Extract the (X, Y) coordinate from the center of the cell holding the provided text.  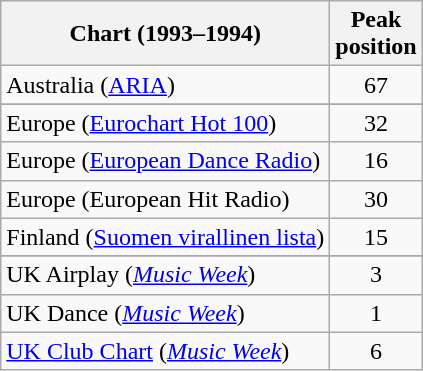
32 (376, 123)
15 (376, 237)
30 (376, 199)
Finland (Suomen virallinen lista) (166, 237)
Europe (European Hit Radio) (166, 199)
UK Club Chart (Music Week) (166, 351)
16 (376, 161)
Europe (Eurochart Hot 100) (166, 123)
1 (376, 313)
Australia (ARIA) (166, 85)
UK Dance (Music Week) (166, 313)
Europe (European Dance Radio) (166, 161)
UK Airplay (Music Week) (166, 275)
6 (376, 351)
Peakposition (376, 34)
Chart (1993–1994) (166, 34)
3 (376, 275)
67 (376, 85)
